For the text-containing cell, return its midpoint in [x, y] coordinate format. 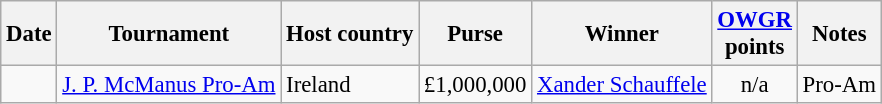
Winner [622, 34]
£1,000,000 [476, 85]
Notes [839, 34]
n/a [754, 85]
Xander Schauffele [622, 85]
OWGRpoints [754, 34]
Date [29, 34]
Tournament [169, 34]
Purse [476, 34]
Pro-Am [839, 85]
J. P. McManus Pro-Am [169, 85]
Host country [350, 34]
Ireland [350, 85]
